Extract the [x, y] coordinate from the center of the cell holding the provided text.  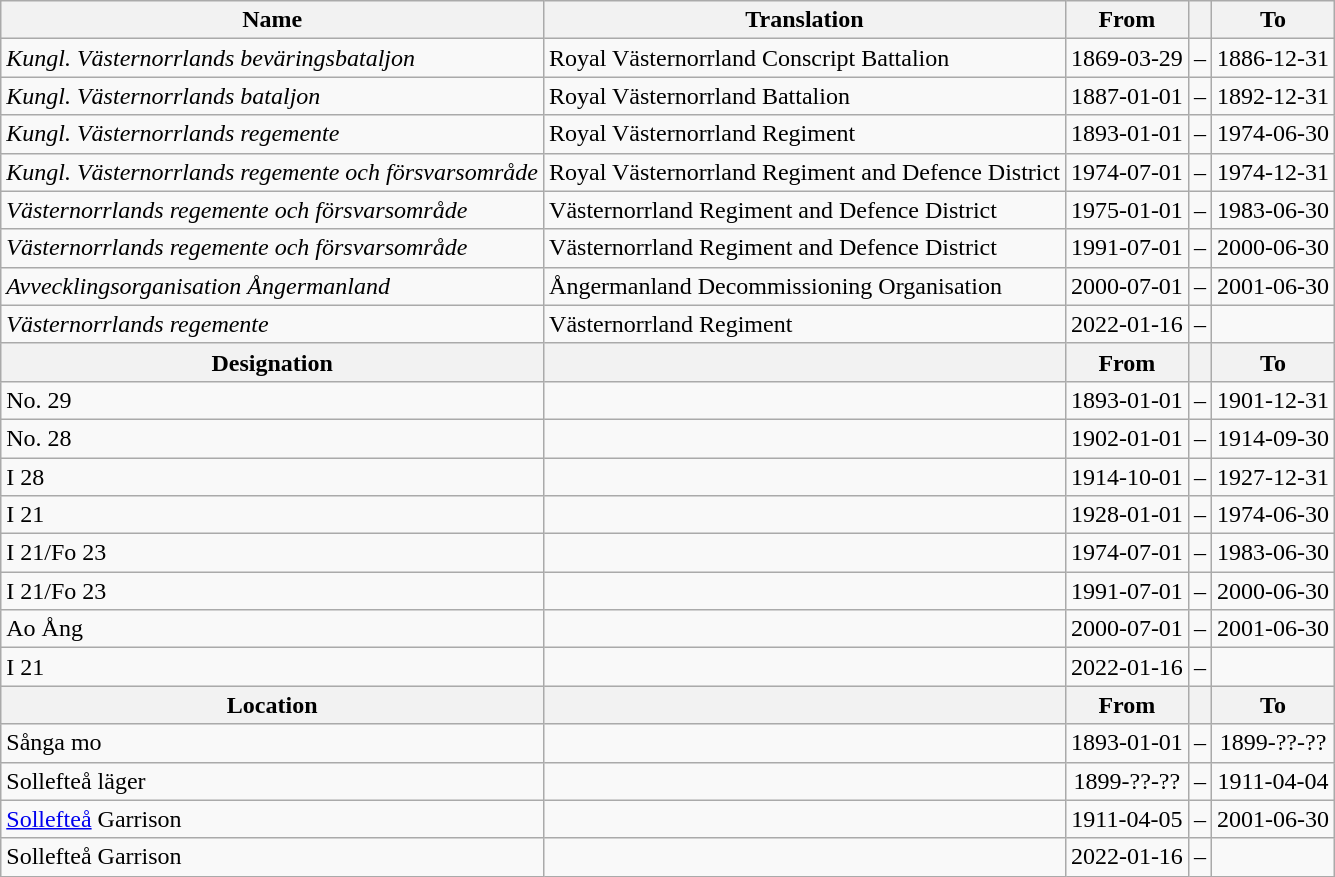
Ao Ång [272, 629]
1914-10-01 [1126, 477]
Royal Västernorrland Regiment [805, 134]
Västernorrlands regemente [272, 324]
1901-12-31 [1272, 400]
Kungl. Västernorrlands regemente och försvarsområde [272, 172]
1911-04-05 [1126, 819]
Sånga mo [272, 743]
Designation [272, 362]
Västernorrland Regiment [805, 324]
Ångermanland Decommissioning Organisation [805, 286]
1911-04-04 [1272, 781]
1887-01-01 [1126, 96]
Name [272, 20]
Royal Västernorrland Battalion [805, 96]
Sollefteå läger [272, 781]
Location [272, 705]
I 28 [272, 477]
1886-12-31 [1272, 58]
1975-01-01 [1126, 210]
1974-12-31 [1272, 172]
Kungl. Västernorrlands beväringsbataljon [272, 58]
Translation [805, 20]
1869-03-29 [1126, 58]
1892-12-31 [1272, 96]
Kungl. Västernorrlands regemente [272, 134]
No. 29 [272, 400]
No. 28 [272, 438]
1902-01-01 [1126, 438]
1927-12-31 [1272, 477]
Avvecklingsorganisation Ångermanland [272, 286]
1928-01-01 [1126, 515]
Royal Västernorrland Regiment and Defence District [805, 172]
1914-09-30 [1272, 438]
Kungl. Västernorrlands bataljon [272, 96]
Royal Västernorrland Conscript Battalion [805, 58]
